Find where the given text appears and provide that cell's center as (x, y) coordinate. 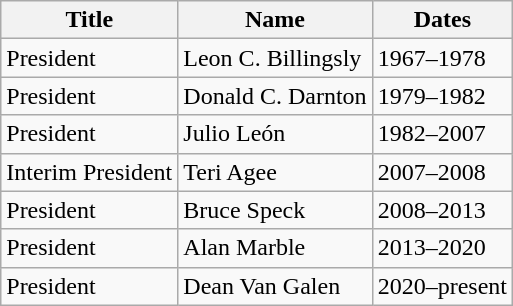
Name (275, 20)
1967–1978 (442, 58)
2008–2013 (442, 210)
Interim President (90, 172)
Alan Marble (275, 248)
Dates (442, 20)
2007–2008 (442, 172)
Bruce Speck (275, 210)
Julio León (275, 134)
Title (90, 20)
1982–2007 (442, 134)
Teri Agee (275, 172)
2020–present (442, 286)
2013–2020 (442, 248)
Leon C. Billingsly (275, 58)
Donald C. Darnton (275, 96)
Dean Van Galen (275, 286)
1979–1982 (442, 96)
